Find where the given text appears and provide that cell's center as (x, y) coordinate. 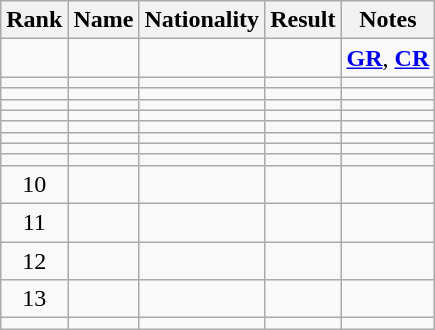
Rank (34, 20)
Nationality (202, 20)
Name (104, 20)
11 (34, 222)
Notes (388, 20)
GR, CR (388, 58)
10 (34, 184)
13 (34, 299)
Result (303, 20)
12 (34, 261)
